Provide the [x, y] coordinate of the cell's center where the given text is located.  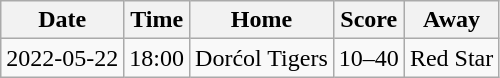
10–40 [368, 58]
Dorćol Tigers [262, 58]
18:00 [157, 58]
Home [262, 20]
Date [62, 20]
2022-05-22 [62, 58]
Red Star [451, 58]
Time [157, 20]
Away [451, 20]
Score [368, 20]
